Provide the [x, y] coordinate of the cell's center where the given text is located.  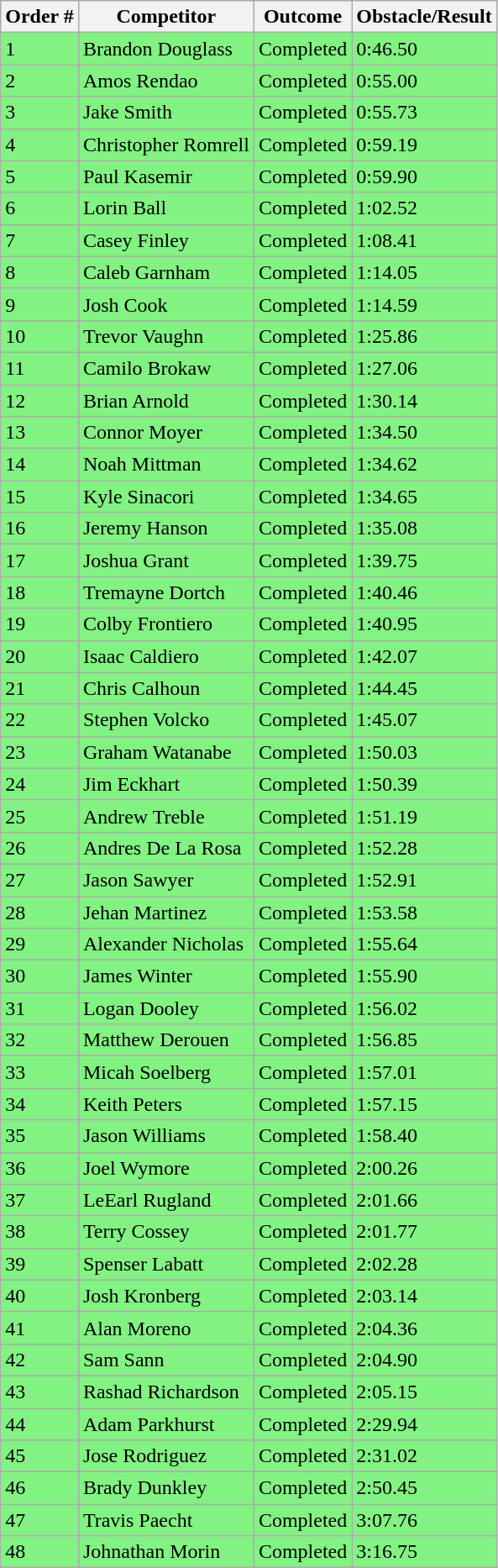
1:50.39 [424, 784]
1:44.45 [424, 688]
Connor Moyer [166, 433]
3 [40, 113]
Kyle Sinacori [166, 497]
14 [40, 465]
0:55.00 [424, 81]
3:16.75 [424, 1552]
Brian Arnold [166, 401]
Terry Cossey [166, 1232]
21 [40, 688]
Micah Soelberg [166, 1072]
9 [40, 304]
Paul Kasemir [166, 176]
31 [40, 1008]
2:00.26 [424, 1168]
0:46.50 [424, 49]
1:25.86 [424, 336]
1:55.90 [424, 976]
1:40.46 [424, 592]
Josh Kronberg [166, 1296]
29 [40, 944]
Spenser Labatt [166, 1264]
0:59.19 [424, 145]
Keith Peters [166, 1104]
Adam Parkhurst [166, 1424]
0:59.90 [424, 176]
39 [40, 1264]
17 [40, 560]
20 [40, 656]
1:56.02 [424, 1008]
42 [40, 1360]
Order # [40, 17]
13 [40, 433]
47 [40, 1520]
33 [40, 1072]
1:53.58 [424, 912]
2:29.94 [424, 1424]
1:52.28 [424, 848]
Graham Watanabe [166, 752]
0:55.73 [424, 113]
1 [40, 49]
Noah Mittman [166, 465]
8 [40, 272]
40 [40, 1296]
2:01.77 [424, 1232]
LeEarl Rugland [166, 1200]
2 [40, 81]
7 [40, 240]
Jake Smith [166, 113]
22 [40, 720]
2:05.15 [424, 1392]
1:35.08 [424, 529]
Stephen Volcko [166, 720]
2:31.02 [424, 1456]
37 [40, 1200]
Jehan Martinez [166, 912]
1:27.06 [424, 368]
43 [40, 1392]
26 [40, 848]
1:58.40 [424, 1136]
1:34.65 [424, 497]
Chris Calhoun [166, 688]
Colby Frontiero [166, 624]
1:51.19 [424, 816]
46 [40, 1488]
Jason Sawyer [166, 880]
Caleb Garnham [166, 272]
Andres De La Rosa [166, 848]
1:52.91 [424, 880]
Isaac Caldiero [166, 656]
Jason Williams [166, 1136]
30 [40, 976]
28 [40, 912]
2:04.36 [424, 1328]
38 [40, 1232]
Brady Dunkley [166, 1488]
Matthew Derouen [166, 1040]
Joshua Grant [166, 560]
1:57.15 [424, 1104]
2:03.14 [424, 1296]
3:07.76 [424, 1520]
1:02.52 [424, 208]
1:14.05 [424, 272]
6 [40, 208]
Alexander Nicholas [166, 944]
27 [40, 880]
41 [40, 1328]
1:50.03 [424, 752]
45 [40, 1456]
12 [40, 401]
19 [40, 624]
Rashad Richardson [166, 1392]
1:40.95 [424, 624]
48 [40, 1552]
Amos Rendao [166, 81]
Competitor [166, 17]
Lorin Ball [166, 208]
15 [40, 497]
Camilo Brokaw [166, 368]
2:50.45 [424, 1488]
Travis Paecht [166, 1520]
1:39.75 [424, 560]
1:57.01 [424, 1072]
1:34.62 [424, 465]
Jim Eckhart [166, 784]
34 [40, 1104]
35 [40, 1136]
James Winter [166, 976]
1:45.07 [424, 720]
Casey Finley [166, 240]
Trevor Vaughn [166, 336]
2:01.66 [424, 1200]
44 [40, 1424]
Logan Dooley [166, 1008]
36 [40, 1168]
16 [40, 529]
Johnathan Morin [166, 1552]
24 [40, 784]
Outcome [302, 17]
5 [40, 176]
18 [40, 592]
Joel Wymore [166, 1168]
Tremayne Dortch [166, 592]
Christopher Romrell [166, 145]
Andrew Treble [166, 816]
1:42.07 [424, 656]
Alan Moreno [166, 1328]
10 [40, 336]
1:56.85 [424, 1040]
2:04.90 [424, 1360]
25 [40, 816]
2:02.28 [424, 1264]
1:55.64 [424, 944]
Obstacle/Result [424, 17]
1:08.41 [424, 240]
4 [40, 145]
23 [40, 752]
Jose Rodriguez [166, 1456]
1:14.59 [424, 304]
1:34.50 [424, 433]
11 [40, 368]
32 [40, 1040]
Brandon Douglass [166, 49]
Josh Cook [166, 304]
Jeremy Hanson [166, 529]
1:30.14 [424, 401]
Sam Sann [166, 1360]
